Extract the [X, Y] coordinate from the center of the cell holding the provided text.  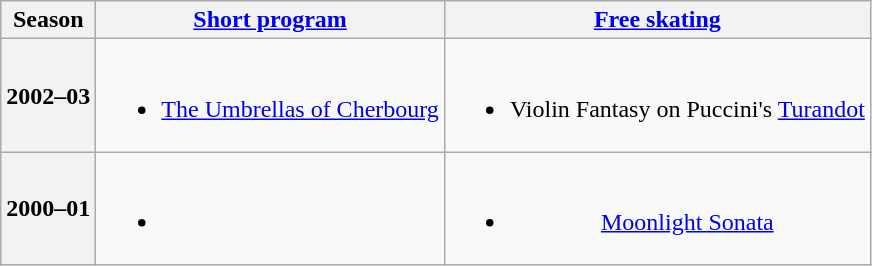
Season [48, 20]
2002–03 [48, 96]
Free skating [657, 20]
Violin Fantasy on Puccini's Turandot [657, 96]
The Umbrellas of Cherbourg [270, 96]
Short program [270, 20]
2000–01 [48, 208]
Moonlight Sonata [657, 208]
